Scan for the cell matching the given text and deliver its [x, y] coordinate at center. 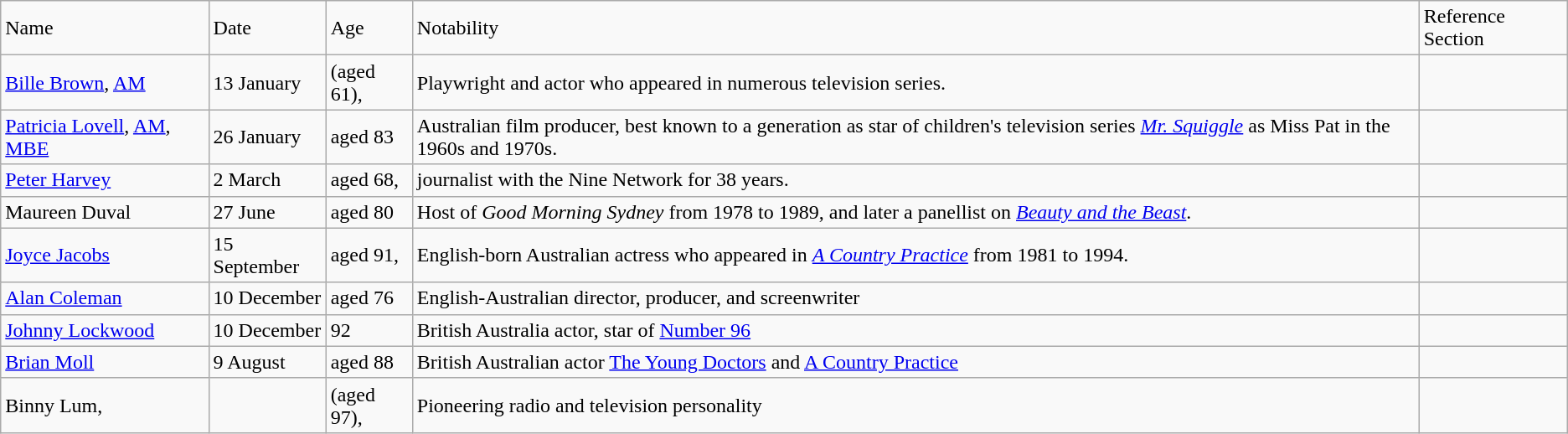
9 August [267, 362]
13 January [267, 82]
journalist with the Nine Network for 38 years. [916, 180]
aged 68, [369, 180]
Johnny Lockwood [105, 330]
Brian Moll [105, 362]
British Australian actor The Young Doctors and A Country Practice [916, 362]
English-Australian director, producer, and screenwriter [916, 298]
Binny Lum, [105, 406]
Peter Harvey [105, 180]
15 September [267, 255]
Patricia Lovell, AM, MBE [105, 137]
aged 91, [369, 255]
Joyce Jacobs [105, 255]
aged 88 [369, 362]
Notability [916, 28]
Bille Brown, AM [105, 82]
Australian film producer, best known to a generation as star of children's television series Mr. Squiggle as Miss Pat in the 1960s and 1970s. [916, 137]
(aged 97), [369, 406]
English-born Australian actress who appeared in A Country Practice from 1981 to 1994. [916, 255]
92 [369, 330]
Alan Coleman [105, 298]
aged 83 [369, 137]
aged 80 [369, 212]
26 January [267, 137]
(aged 61), [369, 82]
aged 76 [369, 298]
Reference Section [1493, 28]
British Australia actor, star of Number 96 [916, 330]
2 March [267, 180]
Date [267, 28]
Host of Good Morning Sydney from 1978 to 1989, and later a panellist on Beauty and the Beast. [916, 212]
Playwright and actor who appeared in numerous television series. [916, 82]
Name [105, 28]
Pioneering radio and television personality [916, 406]
27 June [267, 212]
Maureen Duval [105, 212]
Age [369, 28]
